Output the (x, y) coordinate of the center of the cell containing the given text.  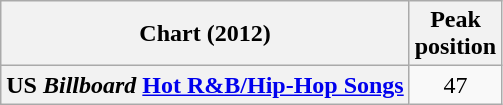
Peakposition (455, 34)
US Billboard Hot R&B/Hip-Hop Songs (205, 85)
47 (455, 85)
Chart (2012) (205, 34)
